Search for the cell housing the specified text and yield its (X, Y) center coordinate. 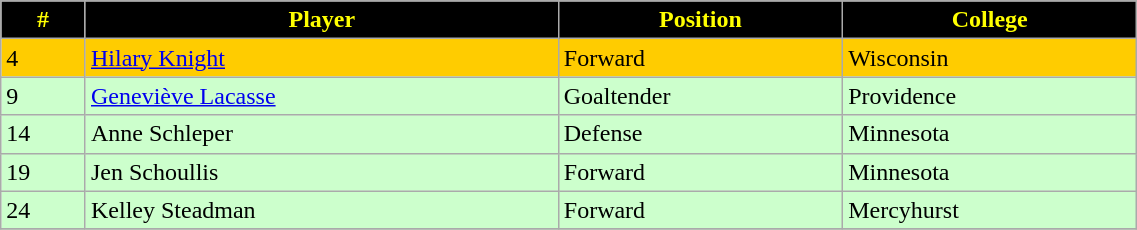
Jen Schoullis (322, 172)
9 (44, 96)
Mercyhurst (990, 210)
College (990, 20)
# (44, 20)
24 (44, 210)
Anne Schleper (322, 134)
Providence (990, 96)
14 (44, 134)
Geneviève Lacasse (322, 96)
Defense (700, 134)
19 (44, 172)
Hilary Knight (322, 58)
4 (44, 58)
Goaltender (700, 96)
Player (322, 20)
Kelley Steadman (322, 210)
Position (700, 20)
Wisconsin (990, 58)
